Extract the (X, Y) coordinate from the center of the cell holding the provided text.  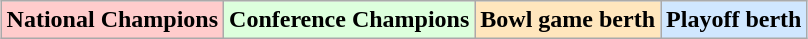
Bowl game berth (568, 20)
National Champions (112, 20)
Playoff berth (734, 20)
Conference Champions (350, 20)
